From the cell containing the given text, extract its center point as (X, Y) coordinate. 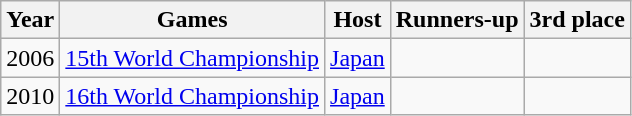
Runners-up (457, 20)
2010 (30, 96)
Games (192, 20)
Year (30, 20)
Host (358, 20)
2006 (30, 58)
3rd place (577, 20)
15th World Championship (192, 58)
16th World Championship (192, 96)
